Return (X, Y) of the center of cell containing provided text 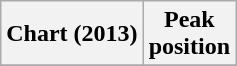
Peakposition (189, 34)
Chart (2013) (72, 34)
